Return the [X, Y] coordinate for the center point of the cell that contains the specified text.  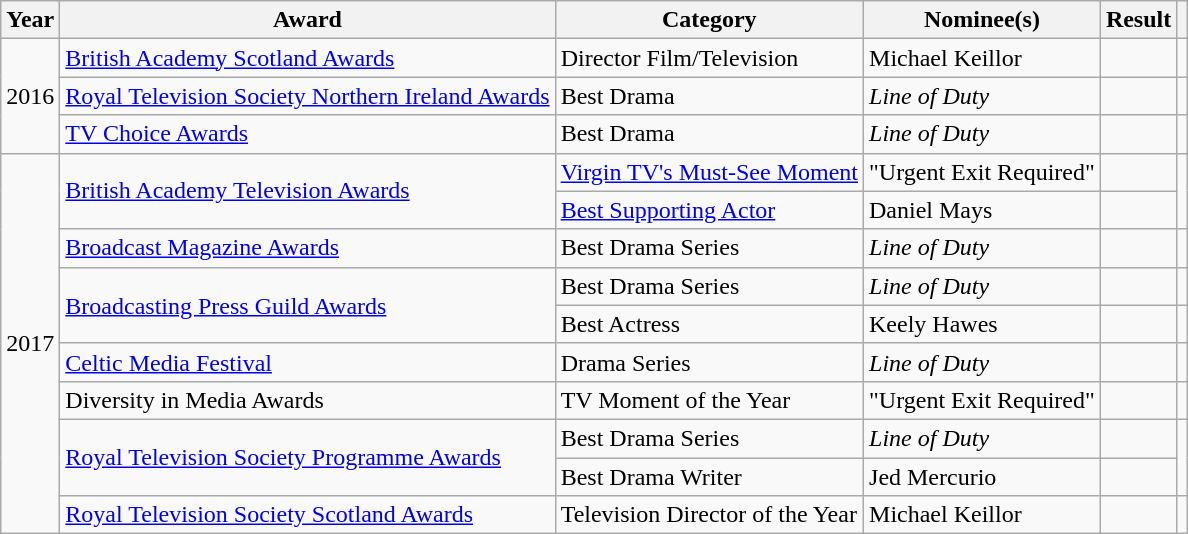
2016 [30, 96]
Best Actress [709, 324]
Royal Television Society Programme Awards [308, 457]
Celtic Media Festival [308, 362]
Result [1138, 20]
Broadcast Magazine Awards [308, 248]
Category [709, 20]
TV Choice Awards [308, 134]
Television Director of the Year [709, 515]
Keely Hawes [982, 324]
Broadcasting Press Guild Awards [308, 305]
Royal Television Society Northern Ireland Awards [308, 96]
Daniel Mays [982, 210]
Award [308, 20]
Diversity in Media Awards [308, 400]
Director Film/Television [709, 58]
Drama Series [709, 362]
Best Supporting Actor [709, 210]
British Academy Television Awards [308, 191]
TV Moment of the Year [709, 400]
Best Drama Writer [709, 477]
British Academy Scotland Awards [308, 58]
Jed Mercurio [982, 477]
Year [30, 20]
Nominee(s) [982, 20]
Virgin TV's Must-See Moment [709, 172]
Royal Television Society Scotland Awards [308, 515]
2017 [30, 344]
